Scan for the cell matching the given text and deliver its [X, Y] coordinate at center. 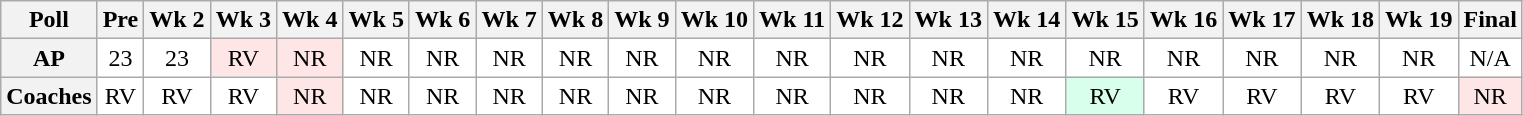
Wk 7 [509, 20]
Wk 17 [1262, 20]
Wk 2 [177, 20]
Wk 4 [310, 20]
Poll [49, 20]
Wk 8 [575, 20]
Wk 19 [1419, 20]
N/A [1490, 58]
Pre [120, 20]
Wk 11 [792, 20]
Wk 18 [1340, 20]
Wk 3 [243, 20]
AP [49, 58]
Wk 10 [714, 20]
Final [1490, 20]
Wk 13 [948, 20]
Coaches [49, 96]
Wk 5 [376, 20]
Wk 16 [1183, 20]
Wk 9 [642, 20]
Wk 12 [870, 20]
Wk 6 [442, 20]
Wk 15 [1105, 20]
Wk 14 [1026, 20]
